For the text-containing cell, return its midpoint in (X, Y) coordinate format. 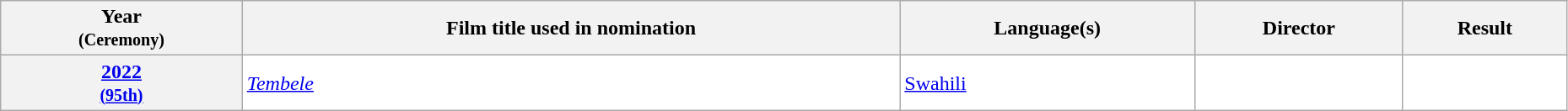
Tembele (571, 82)
Director (1299, 29)
2022(95th) (121, 82)
Year(Ceremony) (121, 29)
Film title used in nomination (571, 29)
Swahili (1048, 82)
Result (1484, 29)
Language(s) (1048, 29)
